Output the (X, Y) coordinate of the center of the cell containing the given text.  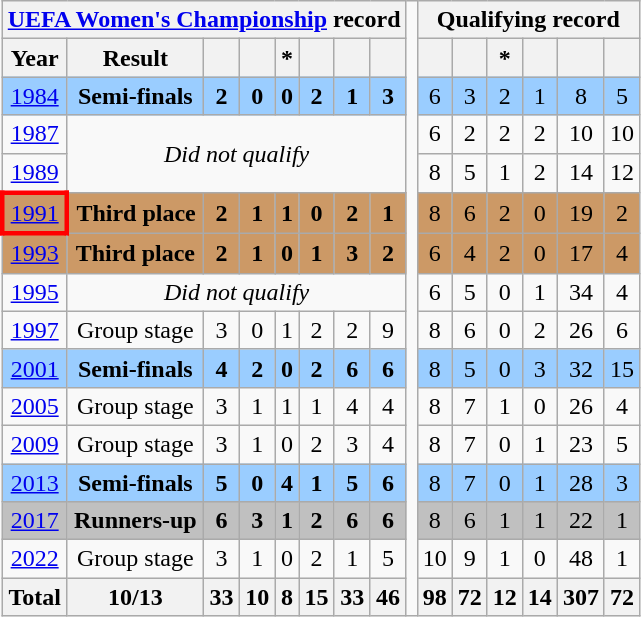
46 (388, 597)
10/13 (135, 597)
Runners-up (135, 521)
Result (135, 58)
UEFA Women's Championship record (204, 20)
1993 (34, 254)
2022 (34, 559)
17 (580, 254)
2001 (34, 368)
19 (580, 214)
34 (580, 292)
2005 (34, 406)
2013 (34, 483)
1997 (34, 330)
22 (580, 521)
2009 (34, 444)
1995 (34, 292)
28 (580, 483)
1989 (34, 173)
1984 (34, 96)
98 (434, 597)
2017 (34, 521)
1987 (34, 134)
48 (580, 559)
307 (580, 597)
Total (34, 597)
23 (580, 444)
1991 (34, 214)
32 (580, 368)
Qualifying record (528, 20)
Year (34, 58)
